Pinpoint the cell where the given text exists, returning its [X, Y] midpoint coordinate. 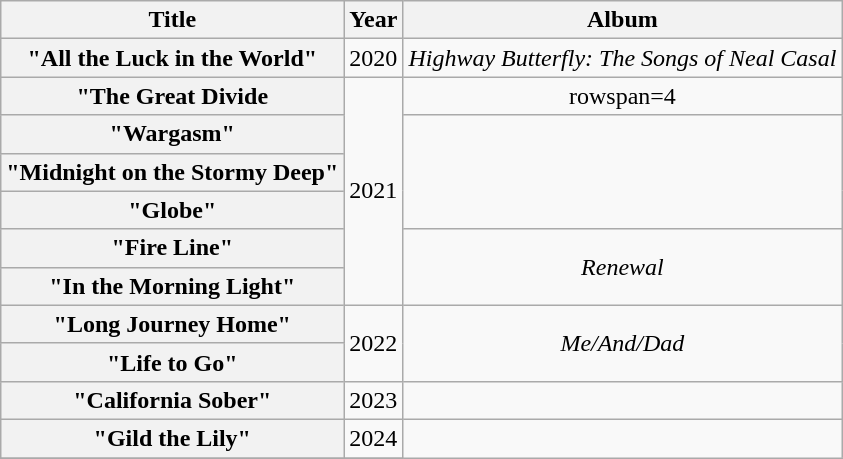
2021 [374, 191]
Title [172, 20]
Highway Butterfly: The Songs of Neal Casal [622, 58]
"Gild the Lily" [172, 438]
"Globe" [172, 210]
"Wargasm" [172, 134]
Year [374, 20]
2020 [374, 58]
"The Great Divide [172, 96]
rowspan=4 [622, 96]
2023 [374, 400]
"California Sober" [172, 400]
Album [622, 20]
"Long Journey Home" [172, 324]
"Life to Go" [172, 362]
"In the Morning Light" [172, 286]
Me/And/Dad [622, 343]
"Midnight on the Stormy Deep" [172, 172]
"All the Luck in the World" [172, 58]
2022 [374, 343]
Renewal [622, 267]
"Fire Line" [172, 248]
2024 [374, 438]
